Search for the cell housing the specified text and yield its [X, Y] center coordinate. 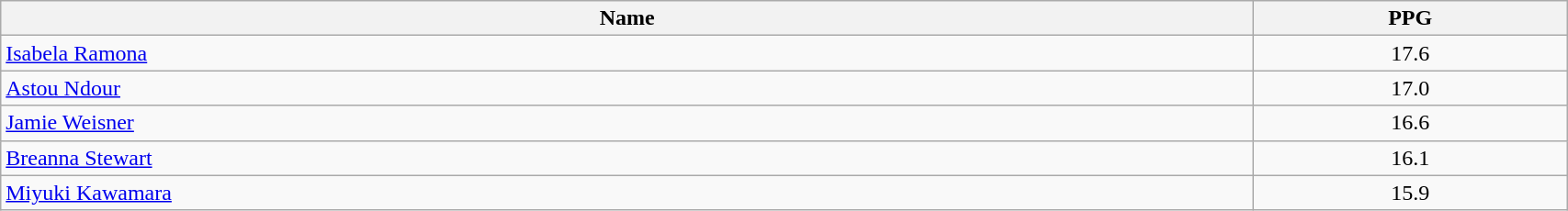
16.1 [1411, 158]
Miyuki Kawamara [627, 193]
17.0 [1411, 88]
Jamie Weisner [627, 123]
Breanna Stewart [627, 158]
17.6 [1411, 53]
16.6 [1411, 123]
Astou Ndour [627, 88]
Isabela Ramona [627, 53]
PPG [1411, 18]
15.9 [1411, 193]
Name [627, 18]
